From the cell containing the given text, extract its center point as (X, Y) coordinate. 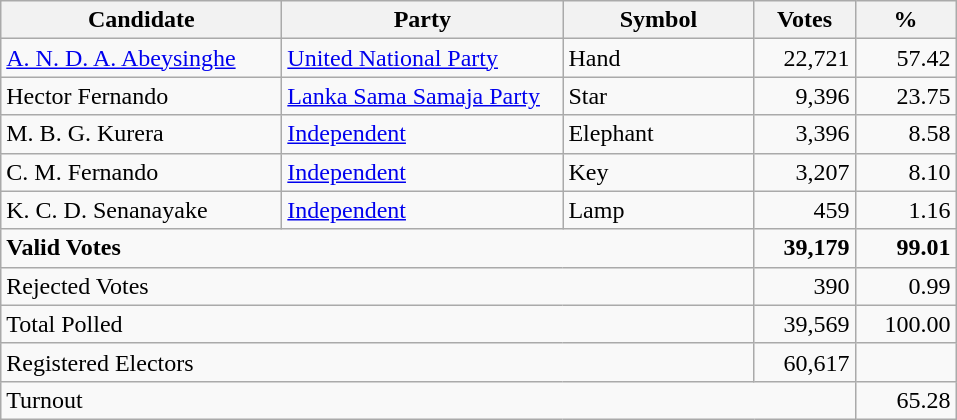
Lanka Sama Samaja Party (422, 96)
C. M. Fernando (142, 172)
Star (658, 96)
0.99 (906, 286)
Rejected Votes (378, 286)
39,179 (804, 248)
459 (804, 210)
99.01 (906, 248)
Hector Fernando (142, 96)
Symbol (658, 20)
8.10 (906, 172)
57.42 (906, 58)
Elephant (658, 134)
Registered Electors (378, 362)
Turnout (428, 400)
Total Polled (378, 324)
60,617 (804, 362)
22,721 (804, 58)
100.00 (906, 324)
Party (422, 20)
Valid Votes (378, 248)
23.75 (906, 96)
65.28 (906, 400)
M. B. G. Kurera (142, 134)
% (906, 20)
Candidate (142, 20)
3,396 (804, 134)
Votes (804, 20)
Lamp (658, 210)
Hand (658, 58)
3,207 (804, 172)
39,569 (804, 324)
8.58 (906, 134)
9,396 (804, 96)
390 (804, 286)
Key (658, 172)
A. N. D. A. Abeysinghe (142, 58)
K. C. D. Senanayake (142, 210)
United National Party (422, 58)
1.16 (906, 210)
